Search for the cell housing the specified text and yield its [X, Y] center coordinate. 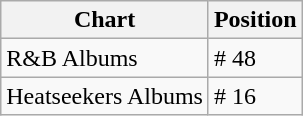
# 48 [255, 58]
Position [255, 20]
Chart [105, 20]
R&B Albums [105, 58]
# 16 [255, 96]
Heatseekers Albums [105, 96]
